Find where the given text appears and provide that cell's center as (X, Y) coordinate. 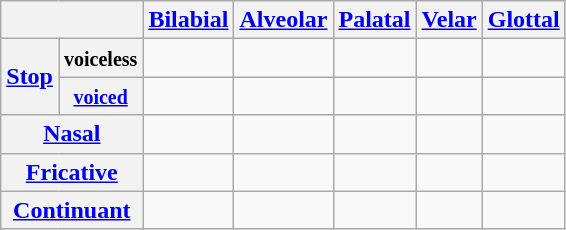
Bilabial (188, 20)
Glottal (524, 20)
voiceless (100, 58)
Continuant (72, 210)
Palatal (374, 20)
Fricative (72, 172)
Stop (30, 77)
voiced (100, 96)
Alveolar (284, 20)
Velar (449, 20)
Nasal (72, 134)
